From the cell containing the given text, extract its center point as [x, y] coordinate. 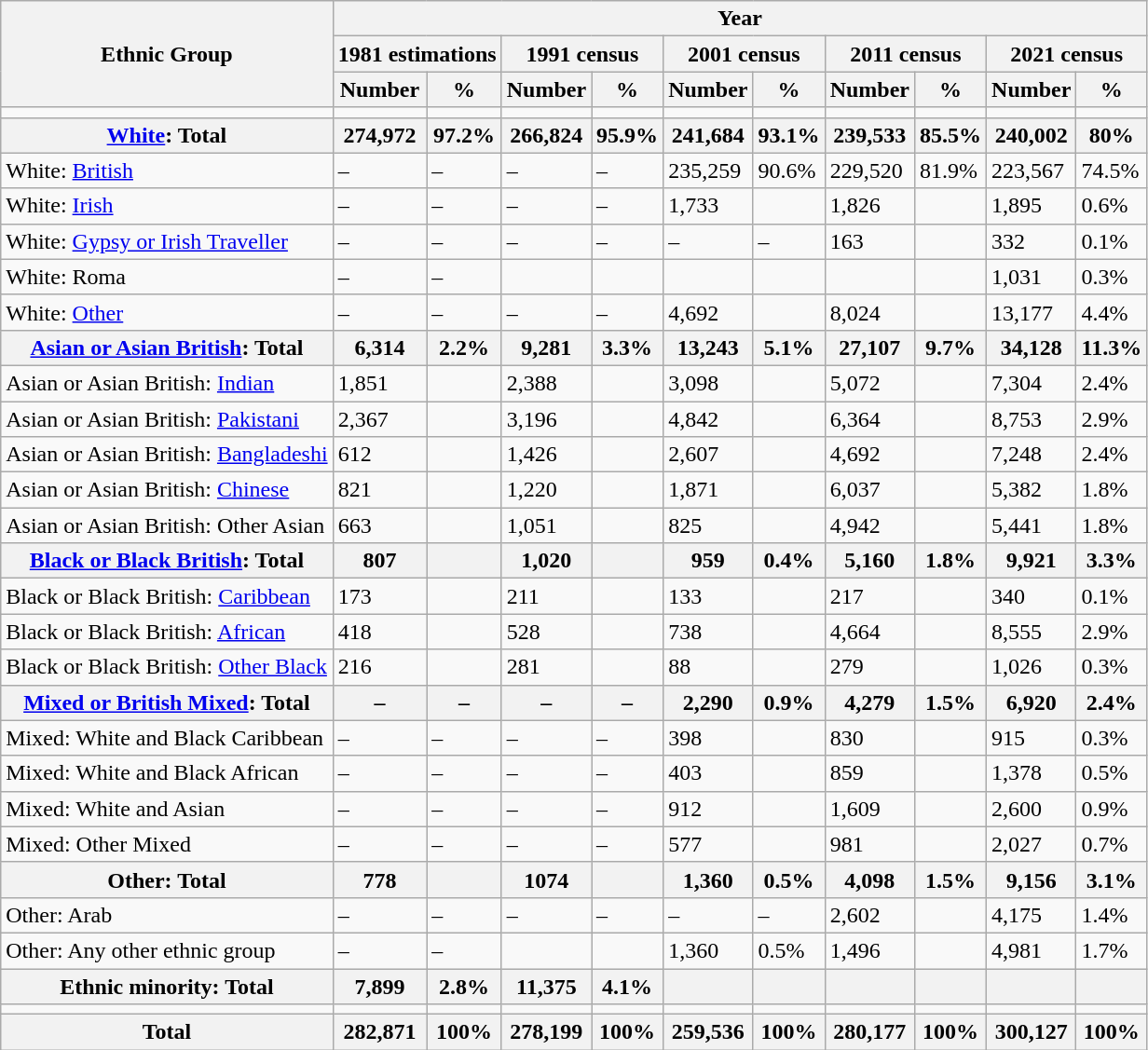
Mixed: White and Black Caribbean [167, 738]
2,600 [1032, 809]
859 [869, 773]
738 [708, 632]
300,127 [1032, 1032]
2011 census [906, 54]
9,921 [1032, 561]
398 [708, 738]
1,895 [1032, 206]
2,027 [1032, 844]
13,243 [708, 348]
2.8% [464, 987]
1,051 [546, 525]
4,098 [869, 880]
340 [1032, 596]
239,533 [869, 135]
White: Total [167, 135]
1,733 [708, 206]
1,609 [869, 809]
Year [740, 19]
White: Irish [167, 206]
4,279 [869, 702]
7,248 [1032, 455]
13,177 [1032, 312]
1,871 [708, 490]
Asian or Asian British: Indian [167, 383]
5,441 [1032, 525]
6,037 [869, 490]
0.7% [1112, 844]
6,920 [1032, 702]
1,826 [869, 206]
9,281 [546, 348]
5,072 [869, 383]
577 [708, 844]
825 [708, 525]
1991 census [581, 54]
Black or Black British: Caribbean [167, 596]
6,364 [869, 418]
173 [380, 596]
403 [708, 773]
2,607 [708, 455]
163 [869, 241]
217 [869, 596]
778 [380, 880]
Asian or Asian British: Other Asian [167, 525]
Mixed: White and Asian [167, 809]
1,378 [1032, 773]
Asian or Asian British: Total [167, 348]
211 [546, 596]
5,382 [1032, 490]
663 [380, 525]
2,290 [708, 702]
11,375 [546, 987]
981 [869, 844]
1,020 [546, 561]
88 [708, 667]
3.1% [1112, 880]
Total [167, 1032]
27,107 [869, 348]
Black or Black British: Other Black [167, 667]
959 [708, 561]
Other: Any other ethnic group [167, 950]
4.1% [628, 987]
807 [380, 561]
1,851 [380, 383]
9,156 [1032, 880]
240,002 [1032, 135]
2,367 [380, 418]
8,555 [1032, 632]
1,031 [1032, 277]
Black or Black British: Total [167, 561]
274,972 [380, 135]
235,259 [708, 170]
93.1% [788, 135]
Asian or Asian British: Pakistani [167, 418]
1,496 [869, 950]
912 [708, 809]
2021 census [1067, 54]
2,602 [869, 915]
2,388 [546, 383]
Asian or Asian British: Bangladeshi [167, 455]
Other: Arab [167, 915]
915 [1032, 738]
418 [380, 632]
528 [546, 632]
0.6% [1112, 206]
Asian or Asian British: Chinese [167, 490]
8,753 [1032, 418]
278,199 [546, 1032]
White: British [167, 170]
3,098 [708, 383]
74.5% [1112, 170]
3,196 [546, 418]
1,426 [546, 455]
Mixed: Other Mixed [167, 844]
2.2% [464, 348]
282,871 [380, 1032]
6,314 [380, 348]
Mixed: White and Black African [167, 773]
Black or Black British: African [167, 632]
612 [380, 455]
1981 estimations [417, 54]
332 [1032, 241]
1,026 [1032, 667]
80% [1112, 135]
281 [546, 667]
4,842 [708, 418]
280,177 [869, 1032]
133 [708, 596]
7,899 [380, 987]
223,567 [1032, 170]
Mixed or British Mixed: Total [167, 702]
216 [380, 667]
Ethnic Group [167, 54]
229,520 [869, 170]
Ethnic minority: Total [167, 987]
81.9% [950, 170]
1,220 [546, 490]
90.6% [788, 170]
8,024 [869, 312]
830 [869, 738]
2001 census [744, 54]
7,304 [1032, 383]
11.3% [1112, 348]
279 [869, 667]
259,536 [708, 1032]
821 [380, 490]
5.1% [788, 348]
White: Other [167, 312]
Other: Total [167, 880]
White: Gypsy or Irish Traveller [167, 241]
4,981 [1032, 950]
White: Roma [167, 277]
4,175 [1032, 915]
34,128 [1032, 348]
85.5% [950, 135]
241,684 [708, 135]
1074 [546, 880]
4,664 [869, 632]
266,824 [546, 135]
4.4% [1112, 312]
95.9% [628, 135]
5,160 [869, 561]
0.4% [788, 561]
1.4% [1112, 915]
4,942 [869, 525]
1.7% [1112, 950]
9.7% [950, 348]
97.2% [464, 135]
